From the cell containing the given text, extract its center point as (X, Y) coordinate. 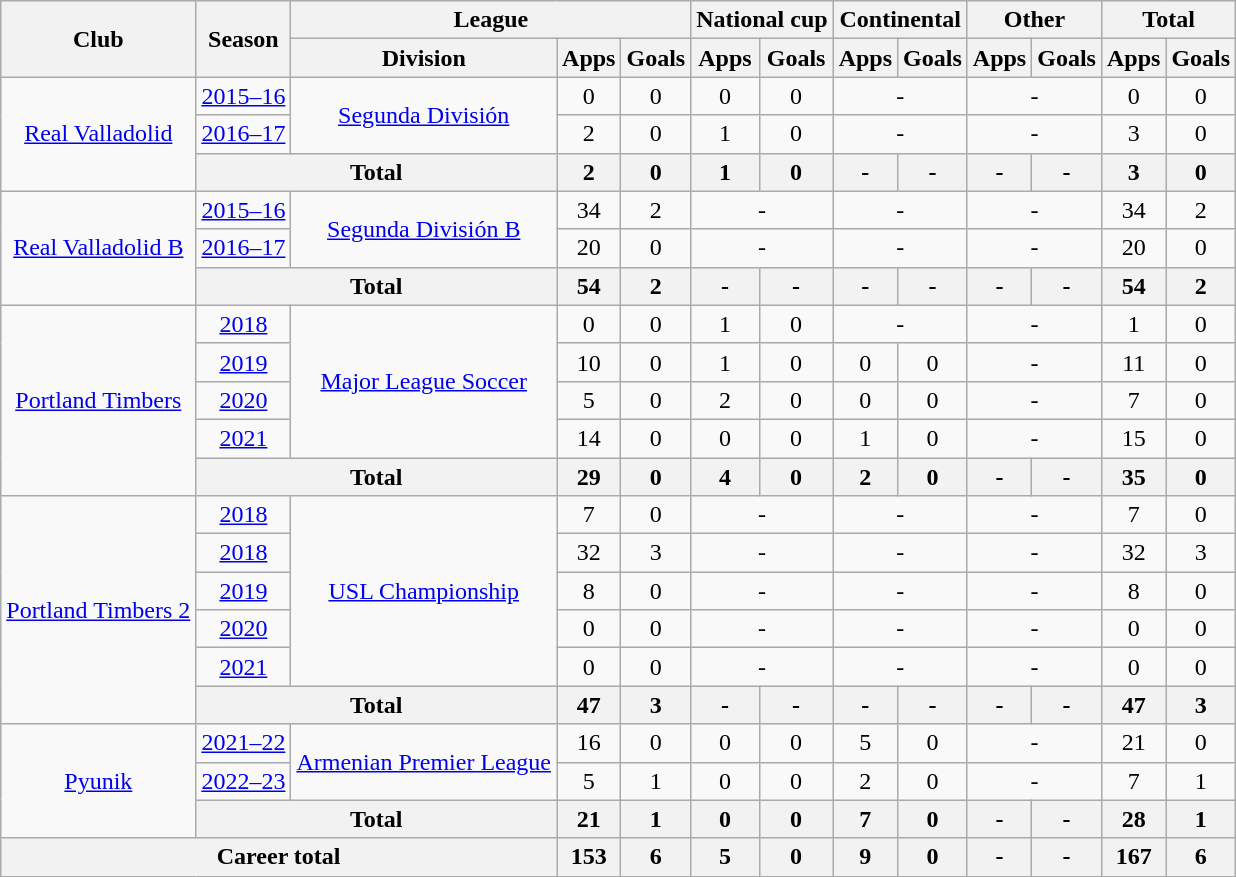
2022–23 (244, 781)
Armenian Premier League (424, 762)
Portland Timbers 2 (98, 610)
9 (865, 857)
Segunda División (424, 115)
Division (424, 58)
167 (1133, 857)
Pyunik (98, 781)
16 (589, 743)
League (491, 20)
Continental (900, 20)
National cup (762, 20)
35 (1133, 477)
Major League Soccer (424, 381)
Club (98, 39)
Real Valladolid B (98, 248)
15 (1133, 438)
2021–22 (244, 743)
USL Championship (424, 591)
10 (589, 362)
153 (589, 857)
28 (1133, 819)
Real Valladolid (98, 134)
14 (589, 438)
29 (589, 477)
Other (1034, 20)
Segunda División B (424, 229)
11 (1133, 362)
Career total (279, 857)
Portland Timbers (98, 400)
Season (244, 39)
4 (725, 477)
